Determine the (x, y) coordinate at the center of the cell enclosing the given text.  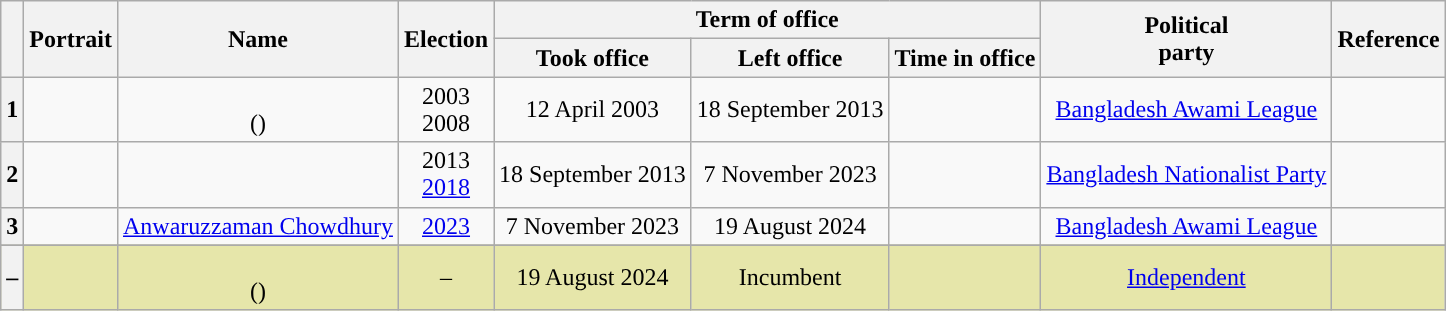
Time in office (965, 58)
2 (12, 174)
Name (258, 39)
Independent (1186, 278)
Bangladesh Nationalist Party (1186, 174)
Portrait (71, 39)
Incumbent (790, 278)
20132018 (446, 174)
1 (12, 110)
3 (12, 226)
Took office (593, 58)
Left office (790, 58)
Reference (1388, 39)
20032008 (446, 110)
Political party (1186, 39)
Anwaruzzaman Chowdhury (258, 226)
2023 (446, 226)
Election (446, 39)
12 April 2003 (593, 110)
Term of office (768, 20)
